Locate the cell with the specified text and output its [X, Y] center coordinate. 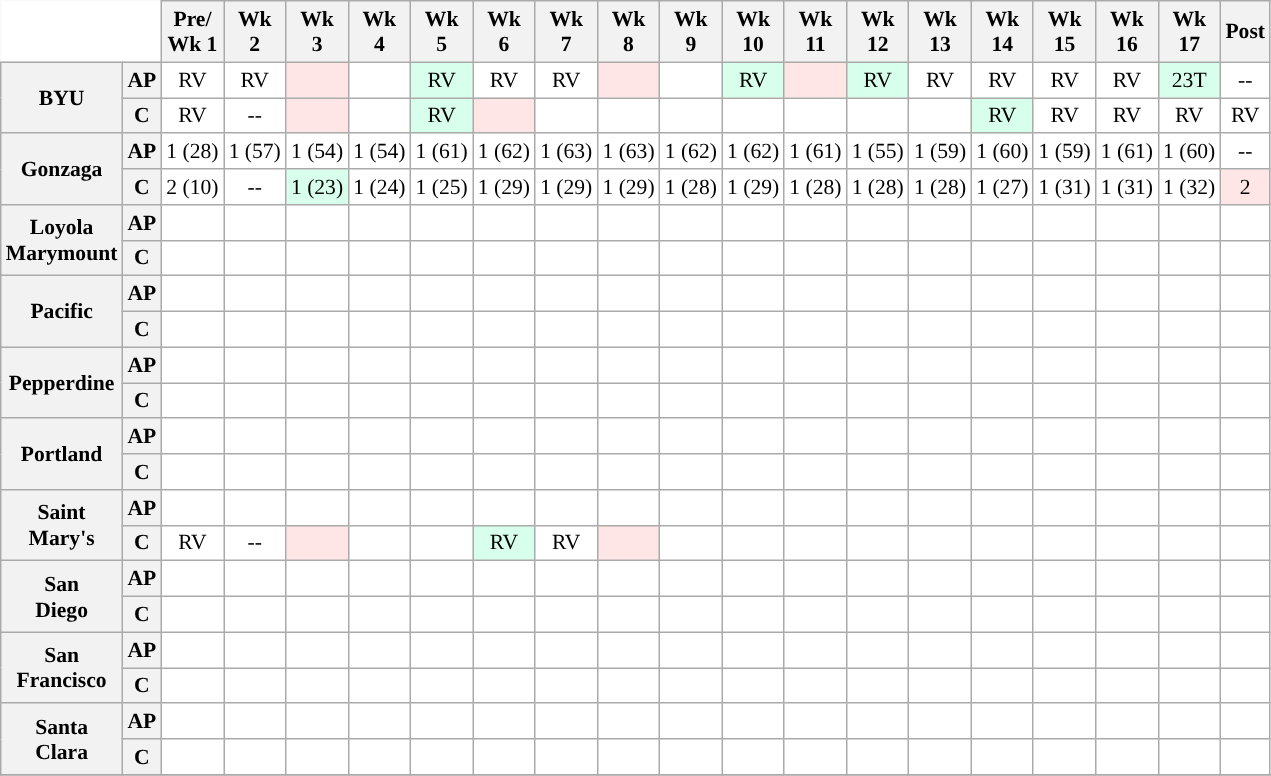
SanFrancisco [62, 668]
1 (55) [878, 152]
Wk10 [753, 32]
Wk6 [504, 32]
Wk8 [628, 32]
Wk17 [1189, 32]
1 (27) [1002, 187]
Wk11 [815, 32]
2 (10) [192, 187]
Wk15 [1064, 32]
2 [1245, 187]
1 (23) [317, 187]
SanDiego [62, 596]
23T [1189, 80]
Wk16 [1127, 32]
Pre/Wk 1 [192, 32]
Gonzaga [62, 170]
Wk12 [878, 32]
1 (32) [1189, 187]
Wk13 [940, 32]
LoyolaMarymount [62, 240]
Wk9 [691, 32]
Wk14 [1002, 32]
Pepperdine [62, 382]
Pacific [62, 312]
SantaClara [62, 740]
Wk3 [317, 32]
1 (25) [441, 187]
Wk7 [566, 32]
1 (57) [255, 152]
BYU [62, 98]
SaintMary's [62, 526]
Wk4 [379, 32]
1 (24) [379, 187]
Wk2 [255, 32]
Wk5 [441, 32]
Portland [62, 454]
Post [1245, 32]
